Search for the cell housing the specified text and yield its (x, y) center coordinate. 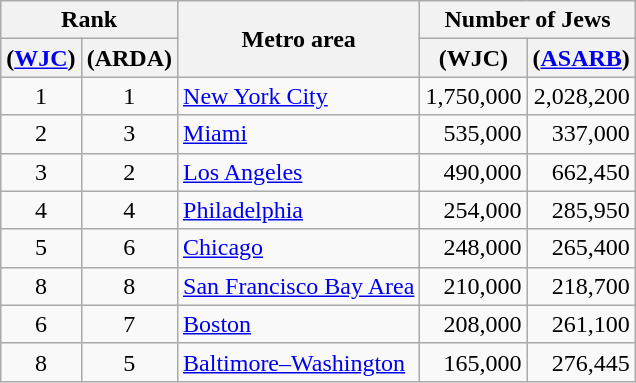
2,028,200 (581, 96)
165,000 (474, 362)
Boston (299, 324)
490,000 (474, 172)
261,100 (581, 324)
210,000 (474, 286)
Los Angeles (299, 172)
535,000 (474, 134)
218,700 (581, 286)
(ASARB) (581, 58)
San Francisco Bay Area (299, 286)
254,000 (474, 210)
662,450 (581, 172)
276,445 (581, 362)
Rank (90, 20)
Number of Jews (528, 20)
248,000 (474, 248)
208,000 (474, 324)
1,750,000 (474, 96)
New York City (299, 96)
7 (129, 324)
337,000 (581, 134)
265,400 (581, 248)
Metro area (299, 39)
Chicago (299, 248)
Philadelphia (299, 210)
Miami (299, 134)
285,950 (581, 210)
Baltimore–Washington (299, 362)
(ARDA) (129, 58)
